Find where the given text appears and provide that cell's center as [x, y] coordinate. 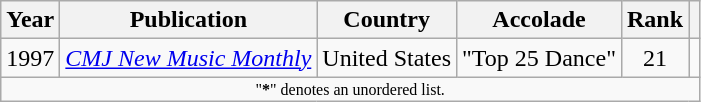
"Top 25 Dance" [540, 58]
Country [387, 20]
21 [654, 58]
CMJ New Music Monthly [188, 58]
Rank [654, 20]
Accolade [540, 20]
1997 [30, 58]
Year [30, 20]
Publication [188, 20]
"*" denotes an unordered list. [350, 89]
United States [387, 58]
